Search for the cell housing the specified text and yield its (X, Y) center coordinate. 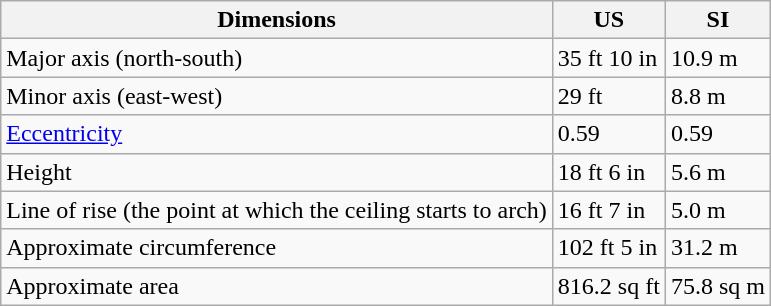
5.0 m (718, 210)
Line of rise (the point at which the ceiling starts to arch) (277, 210)
16 ft 7 in (608, 210)
Dimensions (277, 20)
10.9 m (718, 58)
35 ft 10 in (608, 58)
Eccentricity (277, 134)
Height (277, 172)
31.2 m (718, 248)
Minor axis (east-west) (277, 96)
102 ft 5 in (608, 248)
Approximate area (277, 286)
5.6 m (718, 172)
816.2 sq ft (608, 286)
29 ft (608, 96)
SI (718, 20)
Major axis (north-south) (277, 58)
Approximate circumference (277, 248)
75.8 sq m (718, 286)
US (608, 20)
18 ft 6 in (608, 172)
8.8 m (718, 96)
